Scan for the cell matching the given text and deliver its [x, y] coordinate at center. 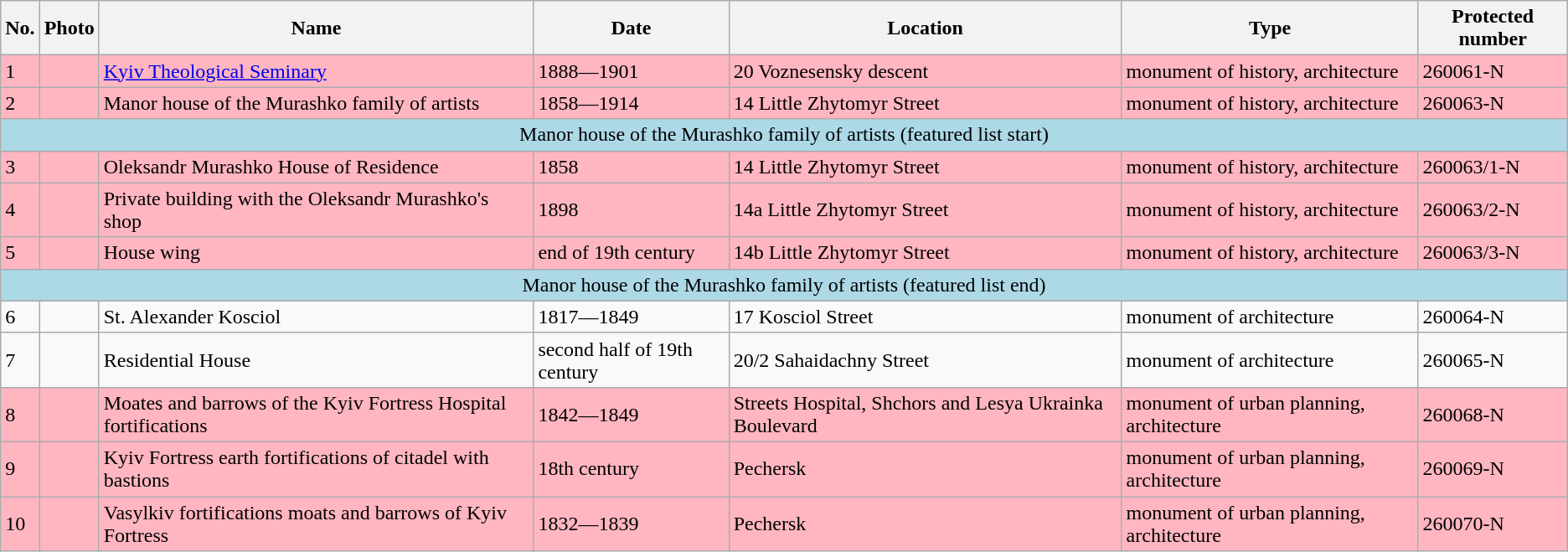
Residential House [317, 360]
1 [20, 71]
Streets Hospital, Shchors and Lesya Ukrainka Boulevard [925, 414]
Kyiv Fortress earth fortifications of citadel with bastions [317, 469]
1858—1914 [632, 103]
260069-N [1493, 469]
6 [20, 317]
4 [20, 209]
9 [20, 469]
14a Little Zhytomyr Street [925, 209]
Protected number [1493, 28]
260068-N [1493, 414]
Manor house of the Murashko family of artists (featured list start) [784, 135]
20 Voznesensky descent [925, 71]
8 [20, 414]
Date [632, 28]
260061-N [1493, 71]
260063-N [1493, 103]
18th century [632, 469]
Name [317, 28]
end of 19th century [632, 253]
1888—1901 [632, 71]
1898 [632, 209]
Moates and barrows of the Kyiv Fortress Hospital fortifications [317, 414]
17 Kosciol Street [925, 317]
1858 [632, 167]
Photo [69, 28]
Private building with the Oleksandr Murashko's shop [317, 209]
second half of 19th century [632, 360]
260063/2-N [1493, 209]
14b Little Zhytomyr Street [925, 253]
Kyiv Theological Seminary [317, 71]
260064-N [1493, 317]
7 [20, 360]
1842—1849 [632, 414]
260063/1-N [1493, 167]
3 [20, 167]
Manor house of the Murashko family of artists (featured list end) [784, 285]
10 [20, 523]
St. Alexander Kosciol [317, 317]
1832—1839 [632, 523]
20/2 Sahaidachny Street [925, 360]
1817—1849 [632, 317]
House wing [317, 253]
2 [20, 103]
Type [1270, 28]
Manor house of the Murashko family of artists [317, 103]
Oleksandr Murashko House of Residence [317, 167]
Vasylkiv fortifications moats and barrows of Kyiv Fortress [317, 523]
Location [925, 28]
260065-N [1493, 360]
260070-N [1493, 523]
260063/3-N [1493, 253]
5 [20, 253]
No. [20, 28]
